Search for the cell housing the specified text and yield its (X, Y) center coordinate. 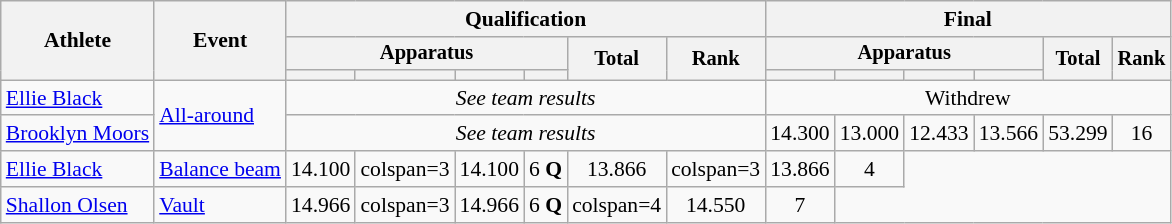
Vault (220, 205)
Qualification (526, 19)
14.300 (800, 134)
16 (1142, 134)
12.433 (938, 134)
Brooklyn Moors (78, 134)
Athlete (78, 40)
Final (968, 19)
4 (870, 169)
All-around (220, 116)
Event (220, 40)
13.000 (870, 134)
Withdrew (968, 98)
Balance beam (220, 169)
53.299 (1078, 134)
Shallon Olsen (78, 205)
14.550 (716, 205)
7 (800, 205)
colspan=4 (616, 205)
13.566 (1008, 134)
